Extract the [x, y] coordinate from the center of the cell holding the provided text.  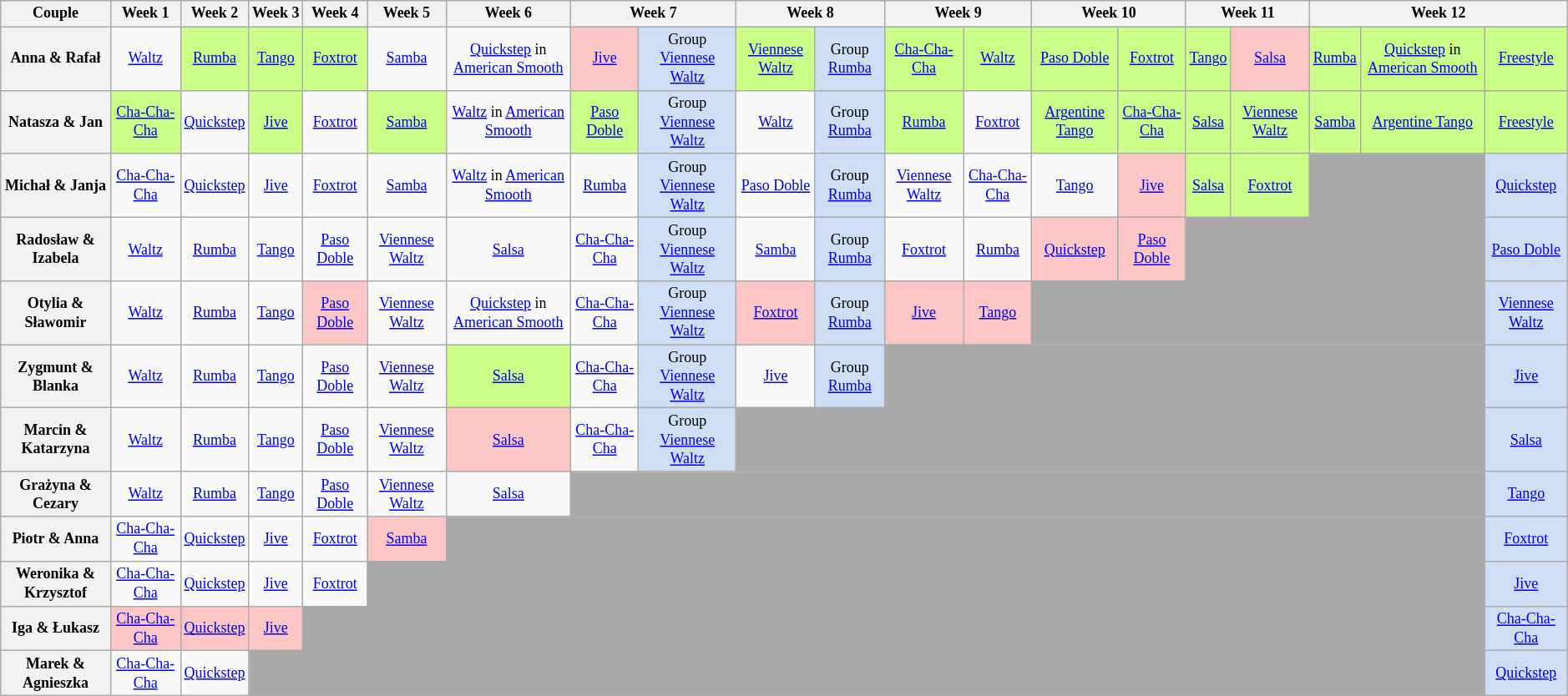
Week 2 [215, 13]
Anna & Rafał [55, 58]
Zygmunt & Blanka [55, 376]
Otylia & Sławomir [55, 313]
Couple [55, 13]
Marcin & Katarzyna [55, 440]
Week 10 [1109, 13]
Week 12 [1438, 13]
Piotr & Anna [55, 539]
Weronika & Krzysztof [55, 583]
Week 9 [959, 13]
Natasza & Jan [55, 122]
Week 7 [653, 13]
Week 11 [1247, 13]
Radosław & Izabela [55, 249]
Grażyna & Cezary [55, 494]
Week 3 [276, 13]
Week 6 [508, 13]
Week 4 [336, 13]
Iga & Łukasz [55, 628]
Week 1 [145, 13]
Michał & Janja [55, 185]
Week 8 [811, 13]
Week 5 [407, 13]
Marek & Agnieszka [55, 673]
